Scan for the cell matching the given text and deliver its [x, y] coordinate at center. 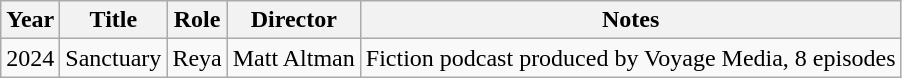
Title [114, 20]
Notes [630, 20]
Fiction podcast produced by Voyage Media, 8 episodes [630, 58]
2024 [30, 58]
Role [197, 20]
Reya [197, 58]
Sanctuary [114, 58]
Director [294, 20]
Matt Altman [294, 58]
Year [30, 20]
